Search for the cell housing the specified text and yield its (X, Y) center coordinate. 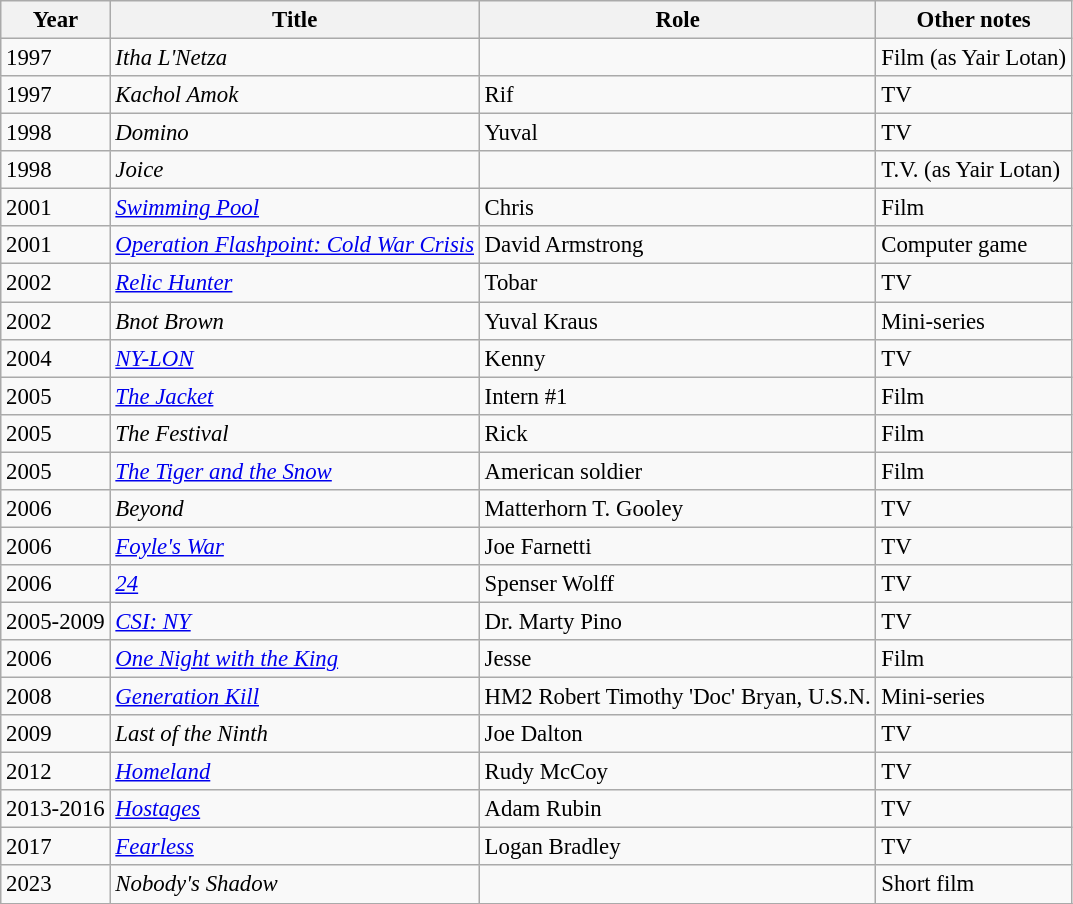
Kachol Amok (294, 95)
HM2 Robert Timothy 'Doc' Bryan, U.S.N. (678, 697)
Computer game (974, 245)
The Jacket (294, 396)
Homeland (294, 772)
Chris (678, 208)
Relic Hunter (294, 283)
American soldier (678, 471)
Yuval (678, 133)
Domino (294, 133)
Operation Flashpoint: Cold War Crisis (294, 245)
Dr. Marty Pino (678, 621)
Bnot Brown (294, 321)
Kenny (678, 358)
Other notes (974, 20)
Last of the Ninth (294, 734)
Foyle's War (294, 546)
CSI: NY (294, 621)
Matterhorn T. Gooley (678, 509)
Short film (974, 885)
2023 (56, 885)
2013-2016 (56, 809)
2008 (56, 697)
The Tiger and the Snow (294, 471)
The Festival (294, 433)
Spenser Wolff (678, 584)
Nobody's Shadow (294, 885)
Film (as Yair Lotan) (974, 58)
Fearless (294, 847)
One Night with the King (294, 659)
2005-2009 (56, 621)
David Armstrong (678, 245)
2017 (56, 847)
Jesse (678, 659)
Joe Farnetti (678, 546)
Generation Kill (294, 697)
Adam Rubin (678, 809)
2012 (56, 772)
Beyond (294, 509)
NY-LON (294, 358)
Itha L'Netza (294, 58)
Hostages (294, 809)
Rudy McCoy (678, 772)
2004 (56, 358)
Rick (678, 433)
2009 (56, 734)
Logan Bradley (678, 847)
Tobar (678, 283)
Role (678, 20)
Joe Dalton (678, 734)
Yuval Kraus (678, 321)
Title (294, 20)
Rif (678, 95)
24 (294, 584)
Swimming Pool (294, 208)
Year (56, 20)
T.V. (as Yair Lotan) (974, 170)
Joice (294, 170)
Intern #1 (678, 396)
